Scan for the cell matching the given text and deliver its [X, Y] coordinate at center. 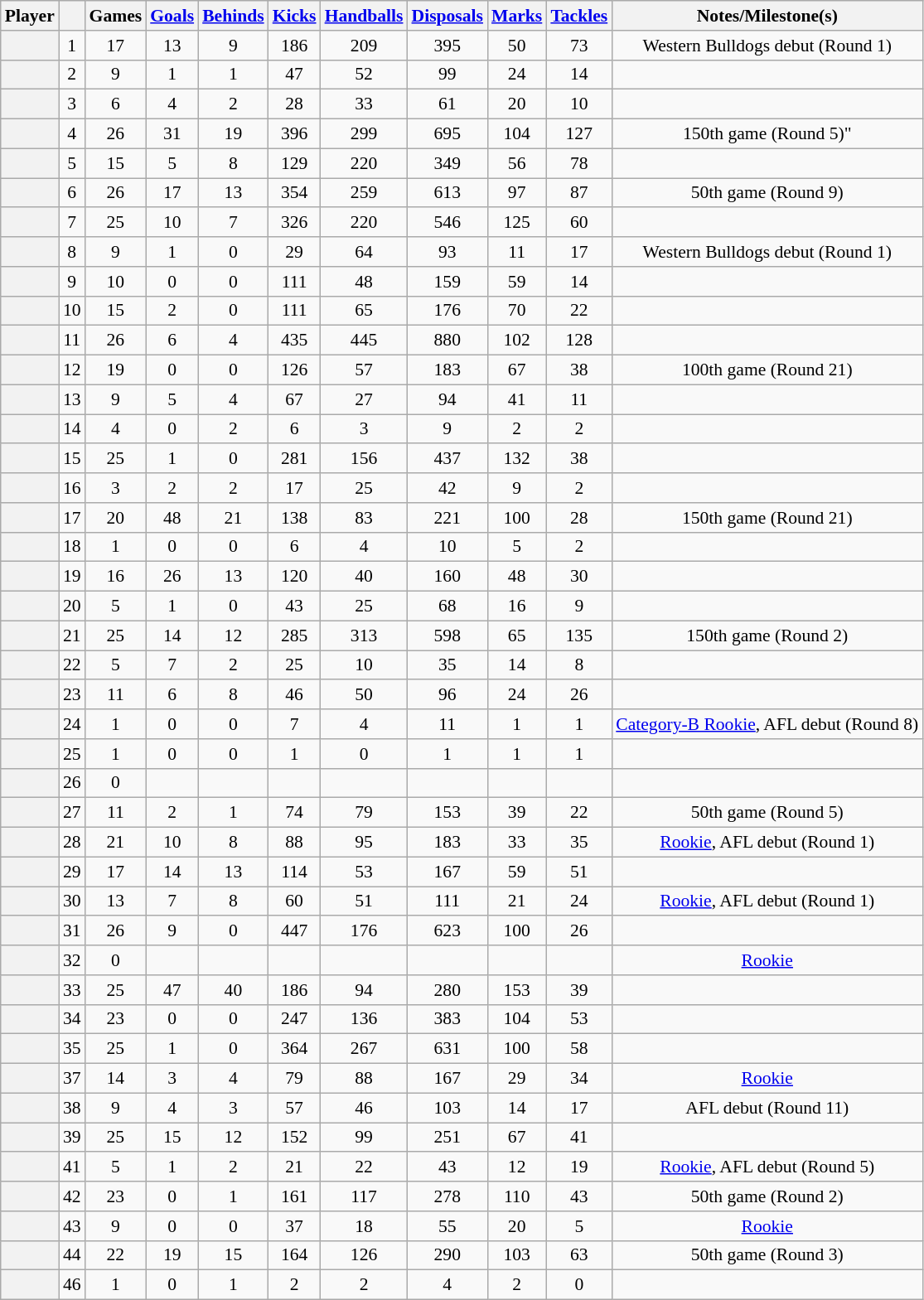
56 [517, 163]
44 [72, 1255]
623 [447, 931]
159 [447, 282]
Kicks [295, 16]
161 [295, 1196]
209 [365, 46]
299 [365, 134]
383 [447, 1019]
313 [365, 636]
247 [295, 1019]
32 [72, 960]
Player [30, 16]
546 [447, 223]
150th game (Round 2) [767, 636]
278 [447, 1196]
61 [447, 104]
100th game (Round 21) [767, 370]
164 [295, 1255]
395 [447, 46]
Goals [172, 16]
259 [365, 193]
125 [517, 223]
160 [447, 577]
290 [447, 1255]
135 [578, 636]
326 [295, 223]
Disposals [447, 16]
50th game (Round 2) [767, 1196]
AFL debut (Round 11) [767, 1108]
251 [447, 1138]
Behinds [234, 16]
114 [295, 872]
50th game (Round 9) [767, 193]
Games [116, 16]
613 [447, 193]
64 [365, 252]
Category-B Rookie, AFL debut (Round 8) [767, 724]
95 [365, 843]
631 [447, 1049]
Tackles [578, 16]
281 [295, 459]
267 [365, 1049]
598 [447, 636]
96 [447, 695]
Handballs [365, 16]
55 [447, 1226]
285 [295, 636]
Marks [517, 16]
396 [295, 134]
50th game (Round 3) [767, 1255]
Rookie, AFL debut (Round 5) [767, 1167]
127 [578, 134]
120 [295, 577]
52 [365, 75]
50th game (Round 5) [767, 813]
152 [295, 1138]
138 [295, 518]
364 [295, 1049]
74 [295, 813]
437 [447, 459]
349 [447, 163]
129 [295, 163]
354 [295, 193]
97 [517, 193]
445 [365, 341]
63 [578, 1255]
132 [517, 459]
70 [517, 311]
221 [447, 518]
150th game (Round 5)" [767, 134]
58 [578, 1049]
435 [295, 341]
68 [447, 607]
87 [578, 193]
110 [517, 1196]
695 [447, 134]
136 [365, 1019]
128 [578, 341]
78 [578, 163]
Notes/Milestone(s) [767, 16]
117 [365, 1196]
880 [447, 341]
447 [295, 931]
83 [365, 518]
102 [517, 341]
156 [365, 459]
280 [447, 990]
93 [447, 252]
73 [578, 46]
150th game (Round 21) [767, 518]
